Determine the (x, y) coordinate at the center of the cell enclosing the given text.  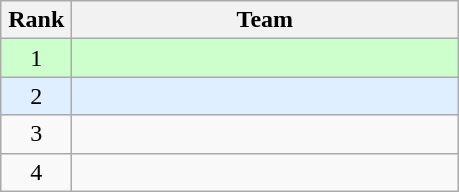
Team (265, 20)
3 (36, 134)
4 (36, 172)
1 (36, 58)
2 (36, 96)
Rank (36, 20)
